Determine the (X, Y) coordinate at the center of the cell enclosing the given text.  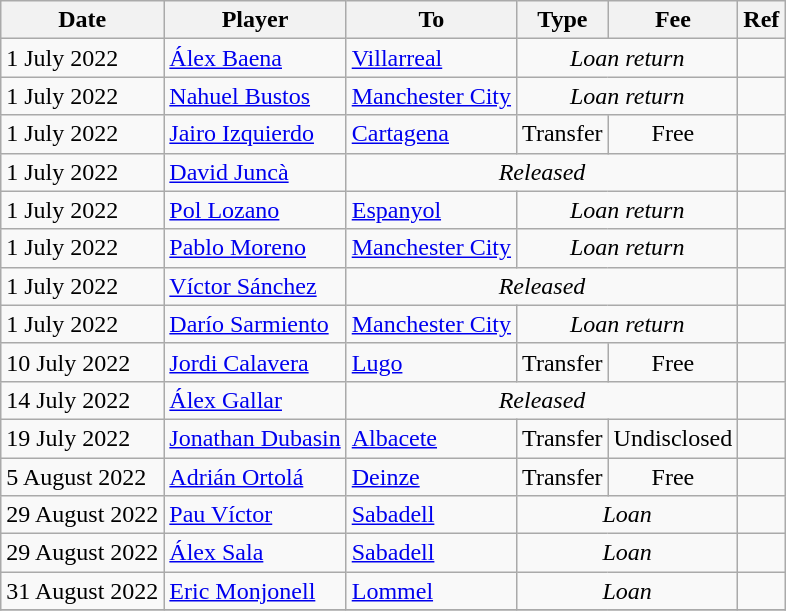
To (431, 20)
Espanyol (431, 210)
Nahuel Bustos (255, 96)
Albacete (431, 438)
19 July 2022 (82, 438)
Lugo (431, 362)
10 July 2022 (82, 362)
Álex Gallar (255, 400)
Undisclosed (673, 438)
Ref (762, 20)
Cartagena (431, 134)
Deinze (431, 477)
Type (563, 20)
31 August 2022 (82, 591)
Jonathan Dubasin (255, 438)
Villarreal (431, 58)
Date (82, 20)
Pau Víctor (255, 515)
Víctor Sánchez (255, 286)
David Juncà (255, 172)
Eric Monjonell (255, 591)
Jairo Izquierdo (255, 134)
14 July 2022 (82, 400)
5 August 2022 (82, 477)
Pol Lozano (255, 210)
Darío Sarmiento (255, 324)
Fee (673, 20)
Álex Baena (255, 58)
Lommel (431, 591)
Pablo Moreno (255, 248)
Adrián Ortolá (255, 477)
Álex Sala (255, 553)
Jordi Calavera (255, 362)
Player (255, 20)
